Search for the cell housing the specified text and yield its [x, y] center coordinate. 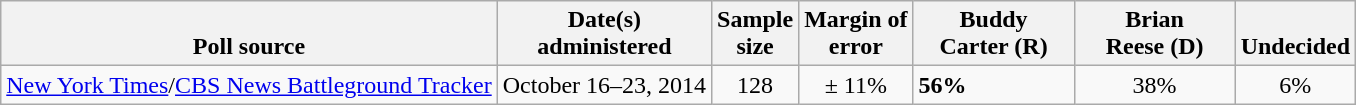
± 11% [856, 85]
BrianReese (D) [1154, 34]
56% [994, 85]
38% [1154, 85]
6% [1295, 85]
Samplesize [756, 34]
Poll source [249, 34]
October 16–23, 2014 [604, 85]
Margin oferror [856, 34]
BuddyCarter (R) [994, 34]
New York Times/CBS News Battleground Tracker [249, 85]
Date(s)administered [604, 34]
Undecided [1295, 34]
128 [756, 85]
